Find where the given text appears and provide that cell's center as (x, y) coordinate. 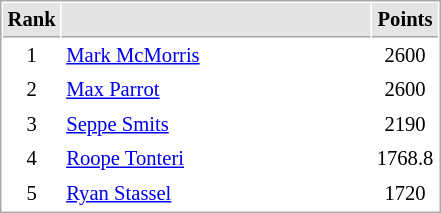
Roope Tonteri (216, 158)
Points (405, 20)
Mark McMorris (216, 56)
1 (32, 56)
Seppe Smits (216, 124)
5 (32, 194)
Ryan Stassel (216, 194)
2190 (405, 124)
Max Parrot (216, 90)
4 (32, 158)
2 (32, 90)
1768.8 (405, 158)
1720 (405, 194)
Rank (32, 20)
3 (32, 124)
